Locate the cell with the specified text and output its [x, y] center coordinate. 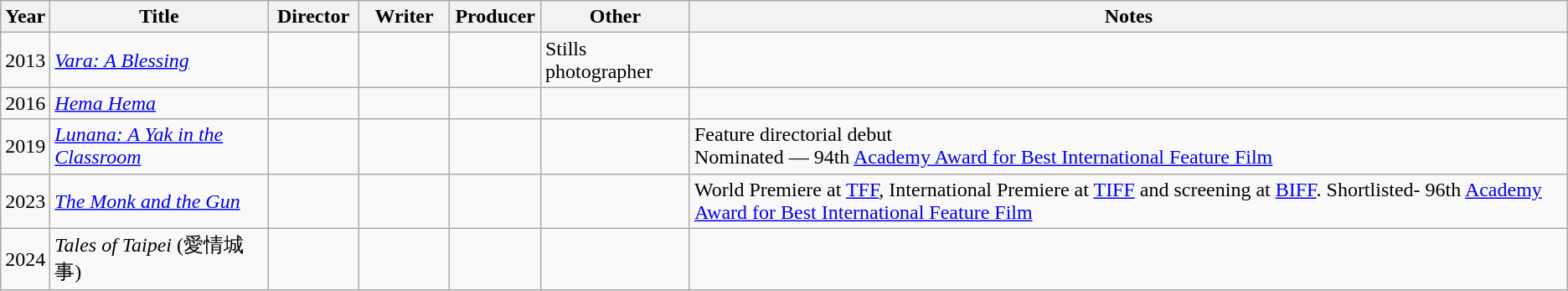
Notes [1128, 17]
Other [615, 17]
Director [313, 17]
Writer [404, 17]
Title [159, 17]
World Premiere at TFF, International Premiere at TIFF and screening at BIFF. Shortlisted- 96th Academy Award for Best International Feature Film [1128, 201]
Stills photographer [615, 60]
Year [25, 17]
2016 [25, 103]
2013 [25, 60]
2024 [25, 259]
Lunana: A Yak in the Classroom [159, 146]
The Monk and the Gun [159, 201]
Feature directorial debut Nominated — 94th Academy Award for Best International Feature Film [1128, 146]
2019 [25, 146]
Vara: A Blessing [159, 60]
Producer [496, 17]
2023 [25, 201]
Tales of Taipei (愛情城事) [159, 259]
Hema Hema [159, 103]
